Search for the cell housing the specified text and yield its (X, Y) center coordinate. 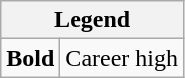
Career high (122, 58)
Bold (30, 58)
Legend (92, 20)
